Identify which cell holds the provided text, then report its [x, y] central coordinate. 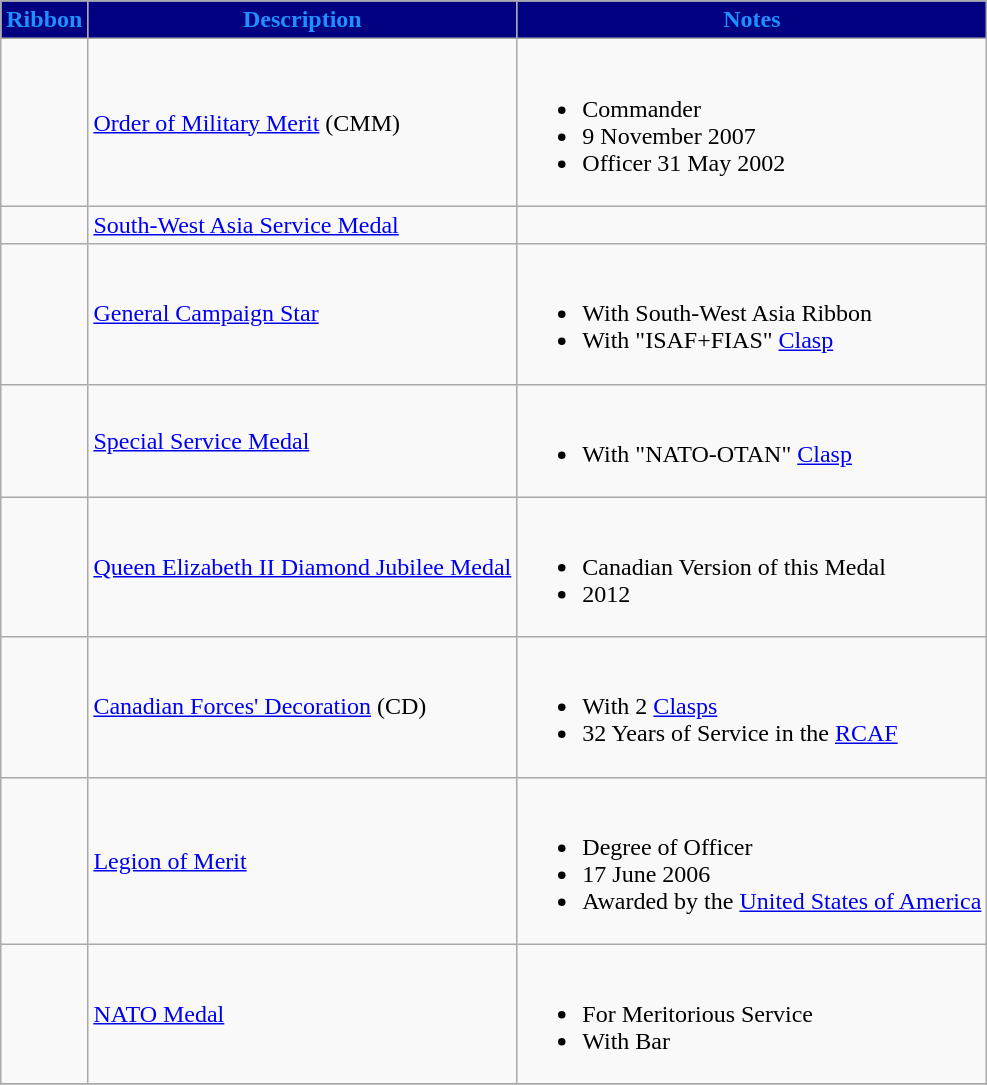
Commander9 November 2007Officer 31 May 2002 [752, 122]
Degree of Officer17 June 2006Awarded by the United States of America [752, 860]
Queen Elizabeth II Diamond Jubilee Medal [302, 567]
Ribbon [44, 20]
Description [302, 20]
Notes [752, 20]
South-West Asia Service Medal [302, 225]
Canadian Version of this Medal2012 [752, 567]
NATO Medal [302, 1014]
Legion of Merit [302, 860]
For Meritorious ServiceWith Bar [752, 1014]
Canadian Forces' Decoration (CD) [302, 707]
Order of Military Merit (CMM) [302, 122]
General Campaign Star [302, 314]
Special Service Medal [302, 440]
With 2 Clasps32 Years of Service in the RCAF [752, 707]
With South-West Asia RibbonWith "ISAF+FIAS" Clasp [752, 314]
With "NATO-OTAN" Clasp [752, 440]
